Output the (X, Y) coordinate of the center of the cell containing the given text.  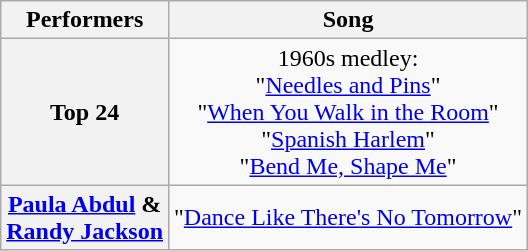
Top 24 (85, 112)
Song (348, 20)
Paula Abdul &Randy Jackson (85, 218)
Performers (85, 20)
"Dance Like There's No Tomorrow" (348, 218)
1960s medley:"Needles and Pins""When You Walk in the Room""Spanish Harlem""Bend Me, Shape Me" (348, 112)
